From the cell containing the given text, extract its center point as [x, y] coordinate. 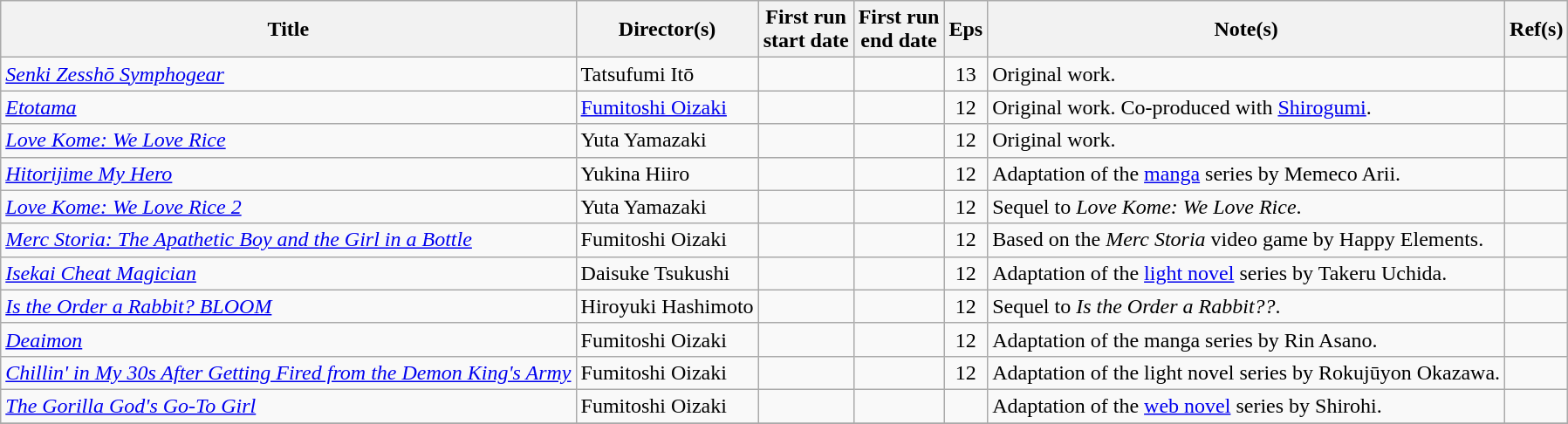
Daisuke Tsukushi [667, 273]
Adaptation of the manga series by Rin Asano. [1246, 339]
First runstart date [806, 30]
Adaptation of the light novel series by Rokujūyon Okazawa. [1246, 373]
Adaptation of the light novel series by Takeru Uchida. [1246, 273]
First runend date [899, 30]
Deaimon [288, 339]
Adaptation of the web novel series by Shirohi. [1246, 406]
13 [966, 74]
Hiroyuki Hashimoto [667, 306]
Sequel to Is the Order a Rabbit??. [1246, 306]
Director(s) [667, 30]
Eps [966, 30]
Love Kome: We Love Rice 2 [288, 207]
Note(s) [1246, 30]
Title [288, 30]
Original work. Co-produced with Shirogumi. [1246, 107]
Based on the Merc Storia video game by Happy Elements. [1246, 240]
Isekai Cheat Magician [288, 273]
Adaptation of the manga series by Memeco Arii. [1246, 174]
Is the Order a Rabbit? BLOOM [288, 306]
Chillin' in My 30s After Getting Fired from the Demon King's Army [288, 373]
Merc Storia: The Apathetic Boy and the Girl in a Bottle [288, 240]
Tatsufumi Itō [667, 74]
Senki Zesshō Symphogear [288, 74]
Yukina Hiiro [667, 174]
Love Kome: We Love Rice [288, 140]
Sequel to Love Kome: We Love Rice. [1246, 207]
Hitorijime My Hero [288, 174]
Ref(s) [1537, 30]
The Gorilla God's Go-To Girl [288, 406]
Etotama [288, 107]
